Locate the cell with the specified text and output its [X, Y] center coordinate. 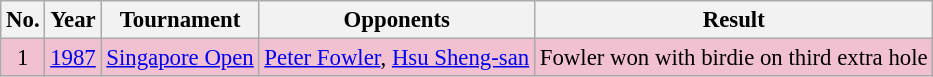
1 [23, 58]
1987 [73, 58]
Fowler won with birdie on third extra hole [733, 58]
Peter Fowler, Hsu Sheng-san [396, 58]
Opponents [396, 20]
Result [733, 20]
Singapore Open [180, 58]
Tournament [180, 20]
No. [23, 20]
Year [73, 20]
